Output the [X, Y] coordinate of the center of the cell containing the given text.  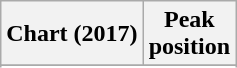
Chart (2017) [72, 34]
Peak position [189, 34]
